Return the [x, y] coordinate for the center point of the cell that contains the specified text.  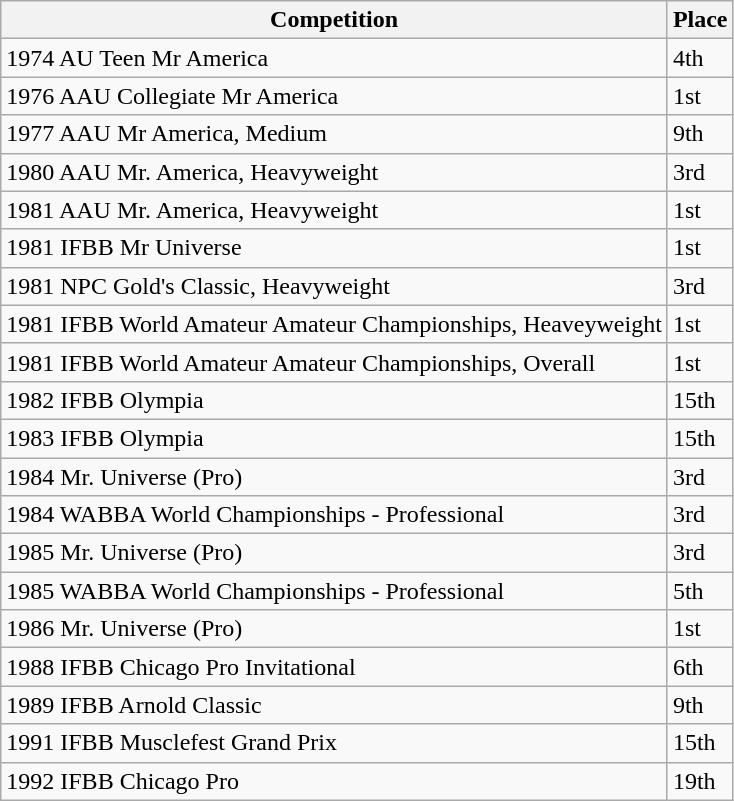
1982 IFBB Olympia [334, 400]
5th [700, 591]
1992 IFBB Chicago Pro [334, 781]
1988 IFBB Chicago Pro Invitational [334, 667]
1985 Mr. Universe (Pro) [334, 553]
4th [700, 58]
6th [700, 667]
Place [700, 20]
1981 IFBB Mr Universe [334, 248]
1986 Mr. Universe (Pro) [334, 629]
1981 AAU Mr. America, Heavyweight [334, 210]
19th [700, 781]
1980 AAU Mr. America, Heavyweight [334, 172]
1991 IFBB Musclefest Grand Prix [334, 743]
1981 NPC Gold's Classic, Heavyweight [334, 286]
1981 IFBB World Amateur Amateur Championships, Overall [334, 362]
1984 Mr. Universe (Pro) [334, 477]
1984 WABBA World Championships - Professional [334, 515]
1976 AAU Collegiate Mr America [334, 96]
1985 WABBA World Championships - Professional [334, 591]
1981 IFBB World Amateur Amateur Championships, Heaveyweight [334, 324]
1974 AU Teen Mr America [334, 58]
Competition [334, 20]
1977 AAU Mr America, Medium [334, 134]
1983 IFBB Olympia [334, 438]
1989 IFBB Arnold Classic [334, 705]
